Output the [x, y] coordinate of the center of the cell containing the given text.  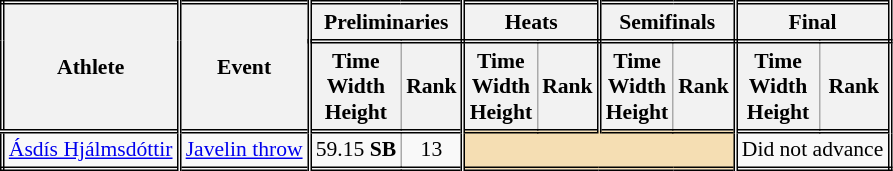
Javelin throw [244, 150]
Preliminaries [386, 22]
Final [812, 22]
Heats [531, 22]
Semifinals [667, 22]
Ásdís Hjálmsdóttir [90, 150]
59.15 SB [355, 150]
Event [244, 67]
Athlete [90, 67]
Did not advance [812, 150]
13 [432, 150]
